Detect which cell encompasses the target text, then output its (X, Y) center coordinate. 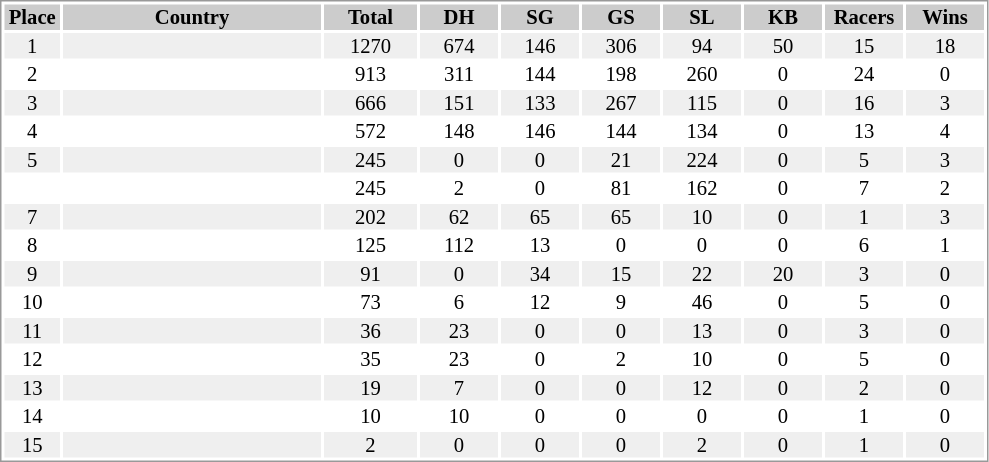
115 (702, 103)
148 (459, 131)
133 (540, 103)
22 (702, 274)
260 (702, 75)
202 (370, 217)
62 (459, 217)
Racers (864, 17)
SG (540, 17)
46 (702, 303)
18 (945, 46)
151 (459, 103)
267 (621, 103)
8 (32, 245)
24 (864, 75)
50 (783, 46)
224 (702, 160)
16 (864, 103)
21 (621, 160)
1270 (370, 46)
Country (192, 17)
GS (621, 17)
Place (32, 17)
Wins (945, 17)
Total (370, 17)
35 (370, 359)
94 (702, 46)
112 (459, 245)
674 (459, 46)
34 (540, 274)
19 (370, 388)
306 (621, 46)
DH (459, 17)
311 (459, 75)
KB (783, 17)
91 (370, 274)
125 (370, 245)
913 (370, 75)
666 (370, 103)
134 (702, 131)
SL (702, 17)
198 (621, 75)
572 (370, 131)
20 (783, 274)
36 (370, 331)
162 (702, 189)
14 (32, 417)
11 (32, 331)
73 (370, 303)
81 (621, 189)
